Capture the cell that displays the provided text and extract its [X, Y] central coordinate. 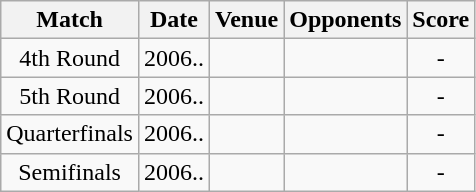
Opponents [346, 20]
Venue [246, 20]
Date [174, 20]
Match [70, 20]
Quarterfinals [70, 134]
Score [441, 20]
4th Round [70, 58]
Semifinals [70, 172]
5th Round [70, 96]
